From the cell containing the given text, extract its center point as [X, Y] coordinate. 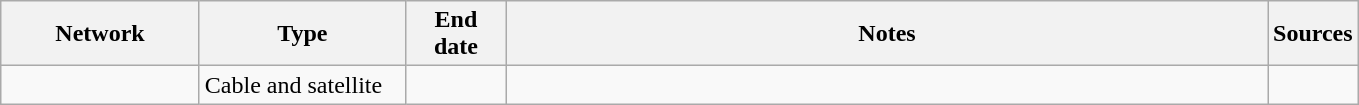
Notes [886, 34]
Sources [1314, 34]
End date [456, 34]
Type [302, 34]
Cable and satellite [302, 85]
Network [100, 34]
